Scan for the cell matching the given text and deliver its (X, Y) coordinate at center. 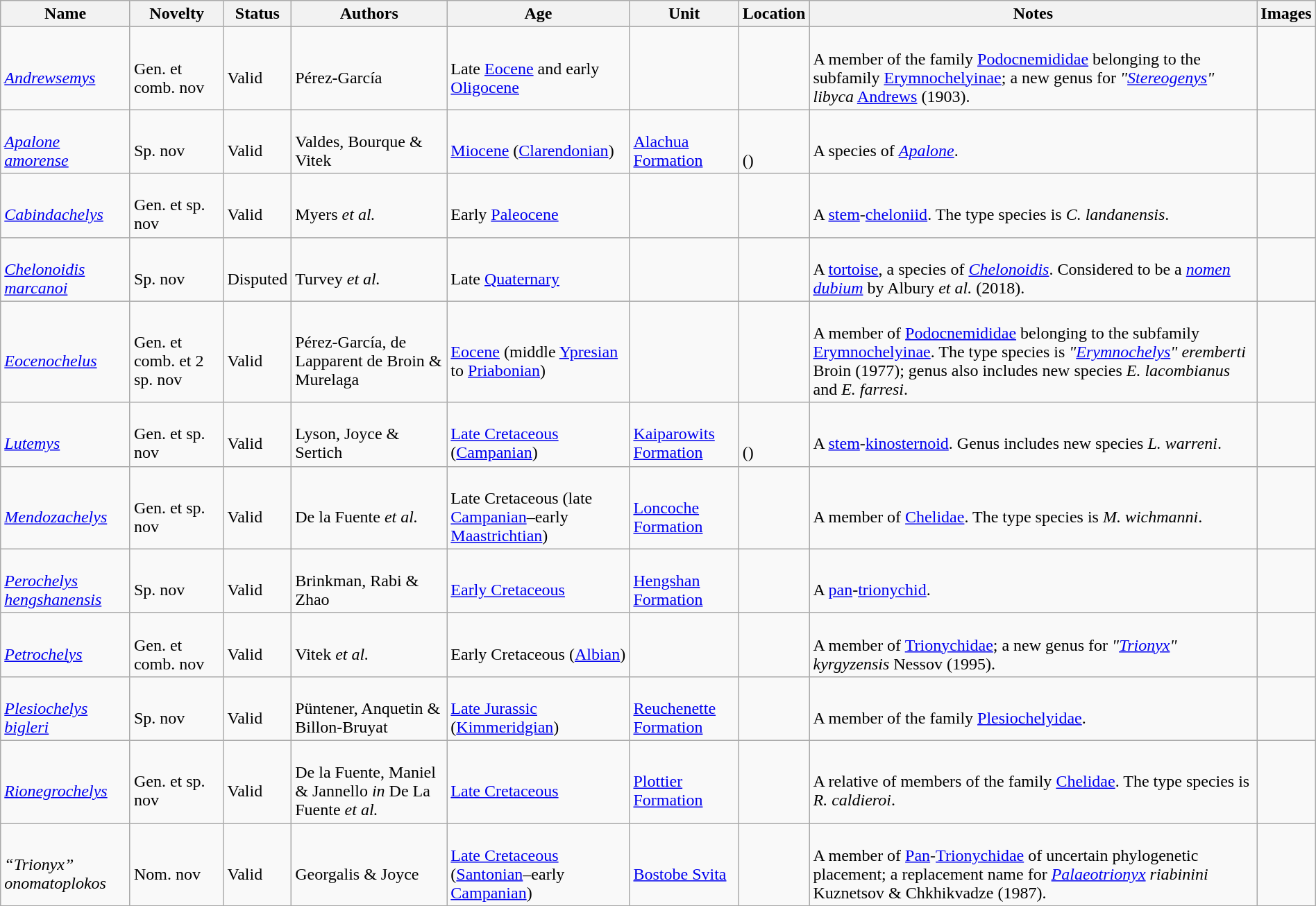
A relative of members of the family Chelidae. The type species is R. caldieroi. (1033, 781)
A tortoise, a species of Chelonoidis. Considered to be a nomen dubium by Albury et al. (2018). (1033, 269)
Early Cretaceous (539, 581)
Status (258, 14)
Age (539, 14)
Alachua Formation (684, 142)
Lyson, Joyce & Sertich (369, 434)
Püntener, Anquetin & Billon-Bruyat (369, 708)
Reuchenette Formation (684, 708)
Location (774, 14)
Loncoche Formation (684, 508)
Perochelys hengshanensis (65, 581)
Georgalis & Joyce (369, 864)
Lutemys (65, 434)
Rionegrochelys (65, 781)
Late Jurassic (Kimmeridgian) (539, 708)
A stem-kinosternoid. Genus includes new species L. warreni. (1033, 434)
Bostobe Svita (684, 864)
De la Fuente et al. (369, 508)
Late Quaternary (539, 269)
Notes (1033, 14)
Eocenochelus (65, 352)
Miocene (Clarendonian) (539, 142)
Valdes, Bourque & Vitek (369, 142)
Nom. nov (176, 864)
Late Cretaceous (Campanian) (539, 434)
Chelonoidis marcanoi (65, 269)
Early Paleocene (539, 205)
De la Fuente, Maniel & Jannello in De La Fuente et al. (369, 781)
Cabindachelys (65, 205)
Turvey et al. (369, 269)
Plottier Formation (684, 781)
Kaiparowits Formation (684, 434)
A pan-trionychid. (1033, 581)
A member of the family Podocnemididae belonging to the subfamily Erymnochelyinae; a new genus for "Stereogenys" libyca Andrews (1903). (1033, 68)
Brinkman, Rabi & Zhao (369, 581)
Gen. et comb. et 2 sp. nov (176, 352)
Hengshan Formation (684, 581)
“Trionyx” onomatoplokos (65, 864)
Novelty (176, 14)
Apalone amorense (65, 142)
Images (1286, 14)
A species of Apalone. (1033, 142)
Name (65, 14)
Petrochelys (65, 644)
Plesiochelys bigleri (65, 708)
A member of the family Plesiochelyidae. (1033, 708)
Early Cretaceous (Albian) (539, 644)
Pérez-García (369, 68)
Unit (684, 14)
Late Eocene and early Oligocene (539, 68)
Vitek et al. (369, 644)
Disputed (258, 269)
Andrewsemys (65, 68)
A member of Chelidae. The type species is M. wichmanni. (1033, 508)
Myers et al. (369, 205)
Eocene (middle Ypresian to Priabonian) (539, 352)
Pérez-García, de Lapparent de Broin & Murelaga (369, 352)
A member of Trionychidae; a new genus for "Trionyx" kyrgyzensis Nessov (1995). (1033, 644)
Late Cretaceous (Santonian–early Campanian) (539, 864)
A member of Pan-Trionychidae of uncertain phylogenetic placement; a replacement name for Palaeotrionyx riabinini Kuznetsov & Chkhikvadze (1987). (1033, 864)
Late Cretaceous (late Campanian–early Maastrichtian) (539, 508)
A stem-cheloniid. The type species is C. landanensis. (1033, 205)
Late Cretaceous (539, 781)
Authors (369, 14)
Mendozachelys (65, 508)
